Extract the (X, Y) coordinate from the center of the cell holding the provided text.  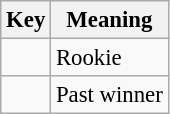
Past winner (110, 95)
Key (26, 20)
Rookie (110, 58)
Meaning (110, 20)
